Find where the given text appears and provide that cell's center as [X, Y] coordinate. 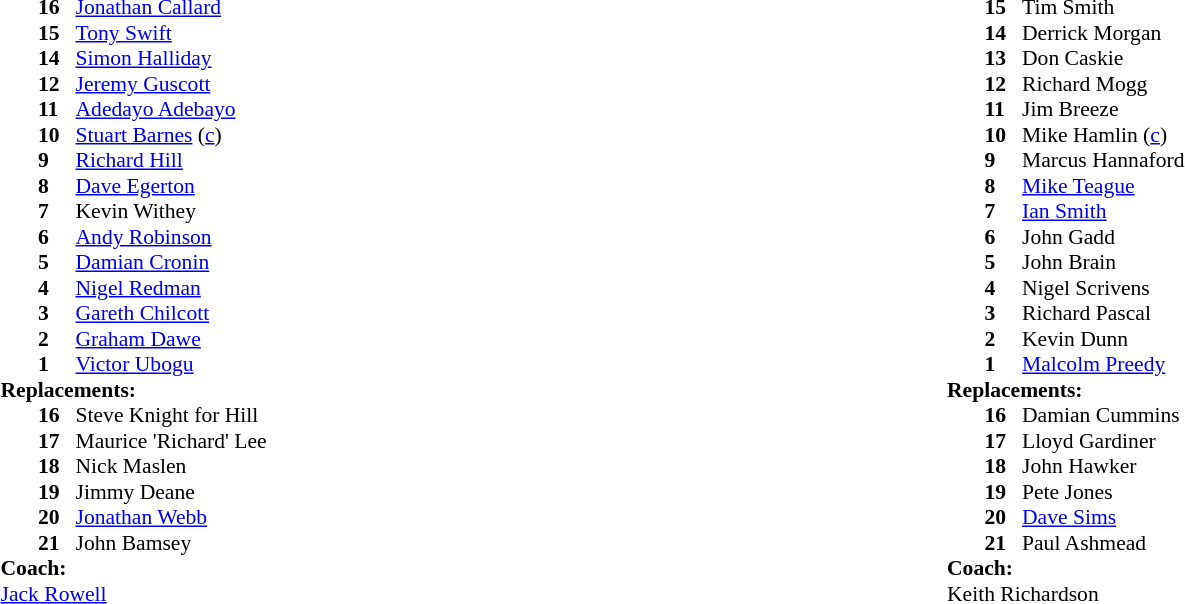
Ian Smith [1103, 211]
Mike Hamlin (c) [1103, 135]
Derrick Morgan [1103, 33]
Maurice 'Richard' Lee [172, 441]
Don Caskie [1103, 59]
Gareth Chilcott [172, 313]
Dave Sims [1103, 517]
Adedayo Adebayo [172, 109]
Kevin Dunn [1103, 339]
John Gadd [1103, 237]
Dave Egerton [172, 186]
Marcus Hannaford [1103, 161]
Damian Cronin [172, 263]
Damian Cummins [1103, 415]
Stuart Barnes (c) [172, 135]
Simon Halliday [172, 59]
Richard Mogg [1103, 84]
Richard Pascal [1103, 313]
Lloyd Gardiner [1103, 441]
John Bamsey [172, 543]
Graham Dawe [172, 339]
Kevin Withey [172, 211]
John Brain [1103, 263]
Mike Teague [1103, 186]
Tony Swift [172, 33]
Jimmy Deane [172, 492]
15 [57, 33]
Victor Ubogu [172, 365]
Jonathan Webb [172, 517]
Nick Maslen [172, 467]
Paul Ashmead [1103, 543]
Nigel Redman [172, 288]
Andy Robinson [172, 237]
Jim Breeze [1103, 109]
Nigel Scrivens [1103, 288]
Pete Jones [1103, 492]
Richard Hill [172, 161]
13 [1003, 59]
Malcolm Preedy [1103, 365]
Steve Knight for Hill [172, 415]
John Hawker [1103, 467]
Jeremy Guscott [172, 84]
